Return [X, Y] of the center of cell containing provided text 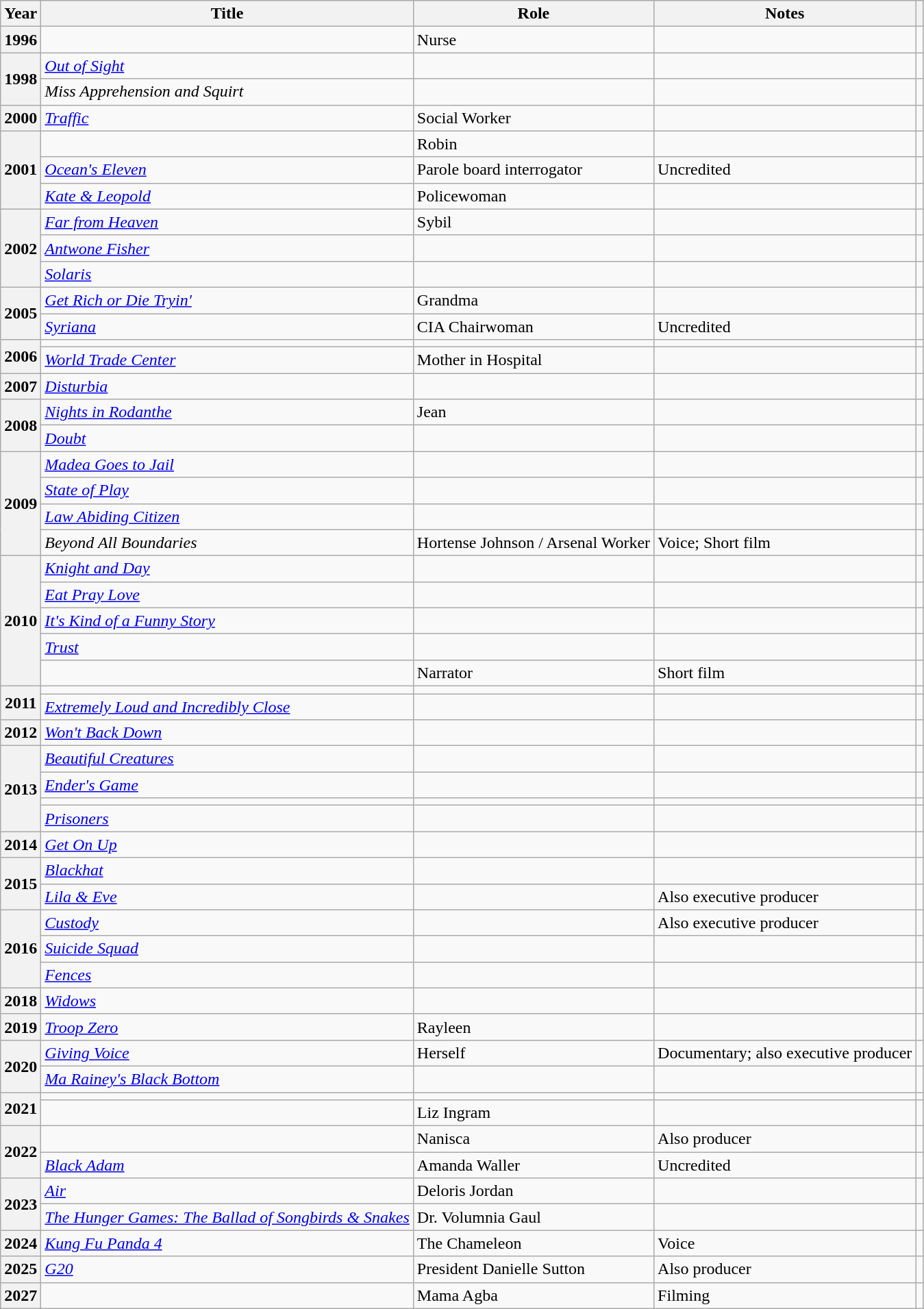
Traffic [227, 118]
2015 [21, 884]
Syriana [227, 327]
It's Kind of a Funny Story [227, 621]
Ma Rainey's Black Bottom [227, 1079]
World Trade Center [227, 360]
Documentary; also executive producer [785, 1053]
Sybil [533, 222]
2012 [21, 733]
2000 [21, 118]
2002 [21, 248]
Giving Voice [227, 1053]
Deloris Jordan [533, 1191]
2005 [21, 313]
2024 [21, 1243]
Prisoners [227, 819]
2021 [21, 1108]
Suicide Squad [227, 949]
Kate & Leopold [227, 196]
Kung Fu Panda 4 [227, 1243]
Role [533, 14]
Social Worker [533, 118]
Get On Up [227, 845]
Knight and Day [227, 569]
Liz Ingram [533, 1113]
2011 [21, 703]
Nanisca [533, 1139]
1996 [21, 40]
2023 [21, 1204]
Disturbia [227, 386]
Get Rich or Die Tryin' [227, 300]
Voice [785, 1243]
CIA Chairwoman [533, 327]
Eat Pray Love [227, 595]
Custody [227, 923]
Extremely Loud and Incredibly Close [227, 706]
Herself [533, 1053]
Troop Zero [227, 1027]
Dr. Volumnia Gaul [533, 1217]
2008 [21, 425]
Nights in Rodanthe [227, 412]
Parole board interrogator [533, 170]
Policewoman [533, 196]
2013 [21, 789]
Nurse [533, 40]
Narrator [533, 673]
Short film [785, 673]
2025 [21, 1269]
2007 [21, 386]
Antwone Fisher [227, 248]
Mama Agba [533, 1295]
Year [21, 14]
Robin [533, 144]
Blackhat [227, 871]
Jean [533, 412]
Rayleen [533, 1027]
Black Adam [227, 1165]
Solaris [227, 274]
Air [227, 1191]
2022 [21, 1152]
Notes [785, 14]
The Hunger Games: The Ballad of Songbirds & Snakes [227, 1217]
Trust [227, 647]
Amanda Waller [533, 1165]
G20 [227, 1269]
2001 [21, 170]
2006 [21, 356]
Grandma [533, 300]
2016 [21, 949]
The Chameleon [533, 1243]
2010 [21, 621]
Widows [227, 1001]
Beautiful Creatures [227, 759]
1998 [21, 79]
2018 [21, 1001]
Out of Sight [227, 66]
2027 [21, 1295]
Hortense Johnson / Arsenal Worker [533, 543]
Law Abiding Citizen [227, 516]
Doubt [227, 438]
Lila & Eve [227, 897]
2014 [21, 845]
President Danielle Sutton [533, 1269]
Ender's Game [227, 785]
Fences [227, 975]
Far from Heaven [227, 222]
State of Play [227, 490]
Ocean's Eleven [227, 170]
Beyond All Boundaries [227, 543]
Mother in Hospital [533, 360]
2009 [21, 503]
Miss Apprehension and Squirt [227, 92]
Madea Goes to Jail [227, 464]
2020 [21, 1066]
Won't Back Down [227, 733]
2019 [21, 1027]
Filming [785, 1295]
Voice; Short film [785, 543]
Title [227, 14]
